Pinpoint the cell where the given text exists, returning its (X, Y) midpoint coordinate. 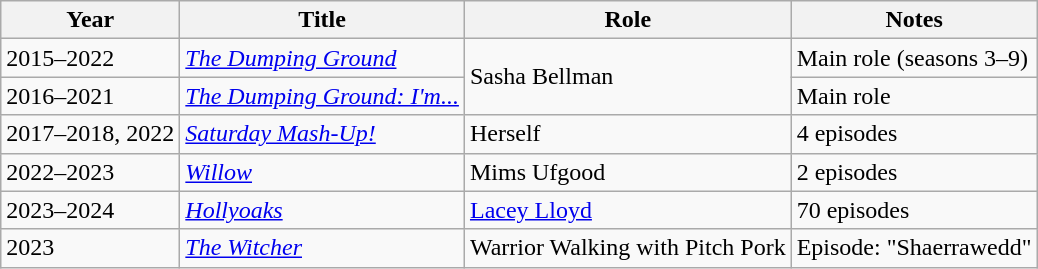
2016–2021 (90, 96)
Hollyoaks (322, 210)
The Dumping Ground: I'm... (322, 96)
Warrior Walking with Pitch Pork (628, 248)
Herself (628, 134)
Sasha Bellman (628, 77)
Main role (914, 96)
2022–2023 (90, 172)
The Dumping Ground (322, 58)
Title (322, 20)
2017–2018, 2022 (90, 134)
2023–2024 (90, 210)
Episode: "Shaerrawedd" (914, 248)
The Witcher (322, 248)
2015–2022 (90, 58)
4 episodes (914, 134)
Main role (seasons 3–9) (914, 58)
Saturday Mash-Up! (322, 134)
2023 (90, 248)
Year (90, 20)
Notes (914, 20)
Lacey Lloyd (628, 210)
70 episodes (914, 210)
Willow (322, 172)
Role (628, 20)
2 episodes (914, 172)
Mims Ufgood (628, 172)
